Output the [x, y] coordinate of the center of the cell containing the given text.  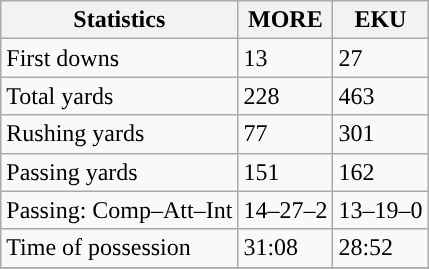
28:52 [380, 248]
27 [380, 58]
EKU [380, 20]
Passing yards [120, 172]
First downs [120, 58]
151 [286, 172]
Rushing yards [120, 134]
162 [380, 172]
301 [380, 134]
Statistics [120, 20]
463 [380, 96]
14–27–2 [286, 210]
Total yards [120, 96]
Passing: Comp–Att–Int [120, 210]
31:08 [286, 248]
13–19–0 [380, 210]
Time of possession [120, 248]
77 [286, 134]
MORE [286, 20]
228 [286, 96]
13 [286, 58]
